Extract the [x, y] coordinate from the center of the cell holding the provided text.  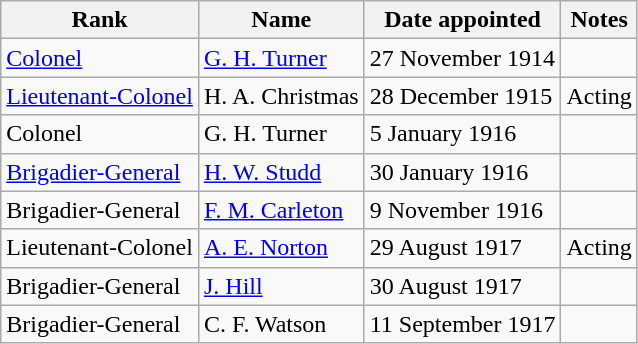
Rank [100, 20]
F. M. Carleton [281, 210]
28 December 1915 [462, 96]
H. A. Christmas [281, 96]
5 January 1916 [462, 134]
30 August 1917 [462, 286]
30 January 1916 [462, 172]
H. W. Studd [281, 172]
Name [281, 20]
C. F. Watson [281, 324]
J. Hill [281, 286]
27 November 1914 [462, 58]
9 November 1916 [462, 210]
A. E. Norton [281, 248]
Notes [599, 20]
Date appointed [462, 20]
29 August 1917 [462, 248]
11 September 1917 [462, 324]
